Provide the [x, y] coordinate of the cell's center where the given text is located.  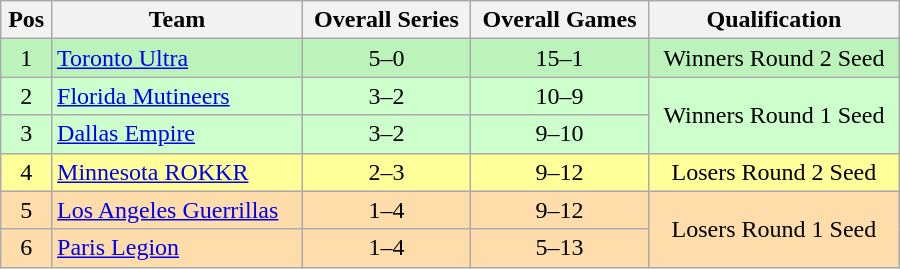
15–1 [559, 58]
Winners Round 1 Seed [774, 115]
5 [26, 210]
5–13 [559, 248]
2–3 [386, 172]
6 [26, 248]
1 [26, 58]
5–0 [386, 58]
Toronto Ultra [178, 58]
Minnesota ROKKR [178, 172]
10–9 [559, 96]
Losers Round 2 Seed [774, 172]
Overall Games [559, 20]
4 [26, 172]
Pos [26, 20]
2 [26, 96]
Losers Round 1 Seed [774, 229]
Florida Mutineers [178, 96]
9–10 [559, 134]
Qualification [774, 20]
Dallas Empire [178, 134]
Team [178, 20]
Winners Round 2 Seed [774, 58]
3 [26, 134]
Overall Series [386, 20]
Los Angeles Guerrillas [178, 210]
Paris Legion [178, 248]
